Locate the cell with the specified text and output its (X, Y) center coordinate. 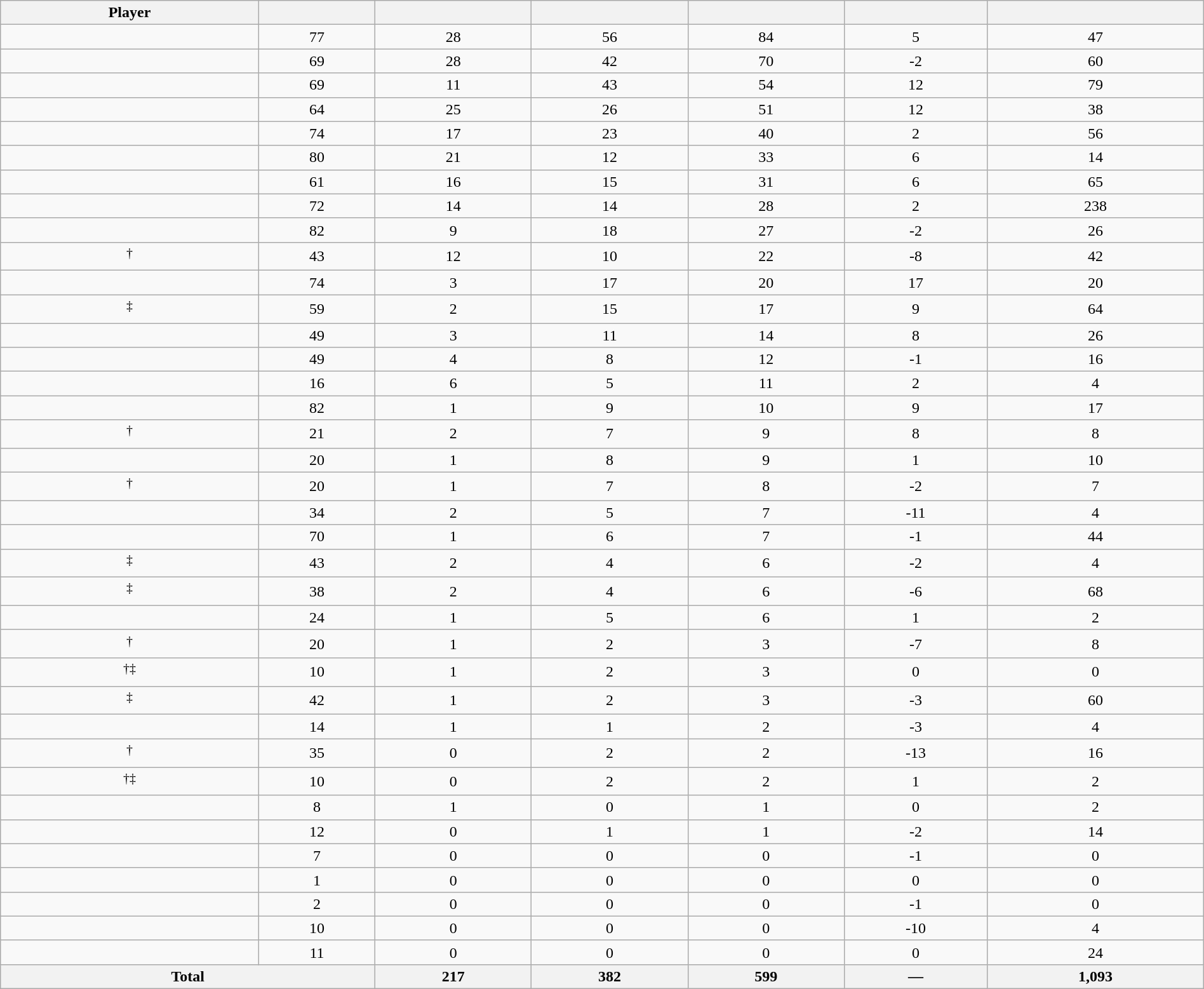
-7 (916, 644)
77 (316, 37)
84 (766, 37)
54 (766, 85)
80 (316, 158)
-8 (916, 257)
23 (610, 133)
40 (766, 133)
238 (1096, 206)
72 (316, 206)
31 (766, 182)
79 (1096, 85)
68 (1096, 592)
-6 (916, 592)
44 (1096, 537)
Total (188, 977)
27 (766, 230)
18 (610, 230)
61 (316, 182)
-11 (916, 513)
Player (130, 13)
382 (610, 977)
35 (316, 753)
25 (453, 109)
59 (316, 309)
1,093 (1096, 977)
65 (1096, 182)
47 (1096, 37)
34 (316, 513)
— (916, 977)
22 (766, 257)
51 (766, 109)
33 (766, 158)
217 (453, 977)
599 (766, 977)
-13 (916, 753)
-10 (916, 928)
